Search for the cell housing the specified text and yield its [X, Y] center coordinate. 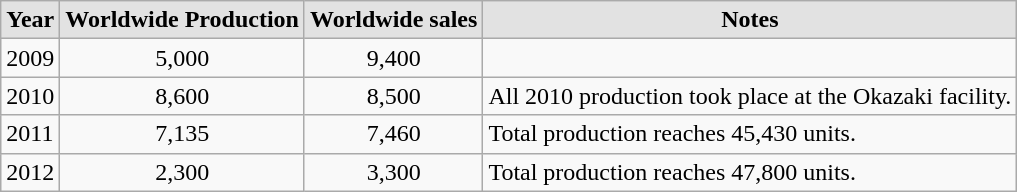
2,300 [182, 172]
Worldwide Production [182, 20]
3,300 [393, 172]
9,400 [393, 58]
Year [30, 20]
Notes [750, 20]
2010 [30, 96]
8,600 [182, 96]
Total production reaches 45,430 units. [750, 134]
8,500 [393, 96]
2012 [30, 172]
7,135 [182, 134]
2009 [30, 58]
2011 [30, 134]
Worldwide sales [393, 20]
7,460 [393, 134]
All 2010 production took place at the Okazaki facility. [750, 96]
5,000 [182, 58]
Total production reaches 47,800 units. [750, 172]
